Extract the [X, Y] coordinate from the center of the cell holding the provided text.  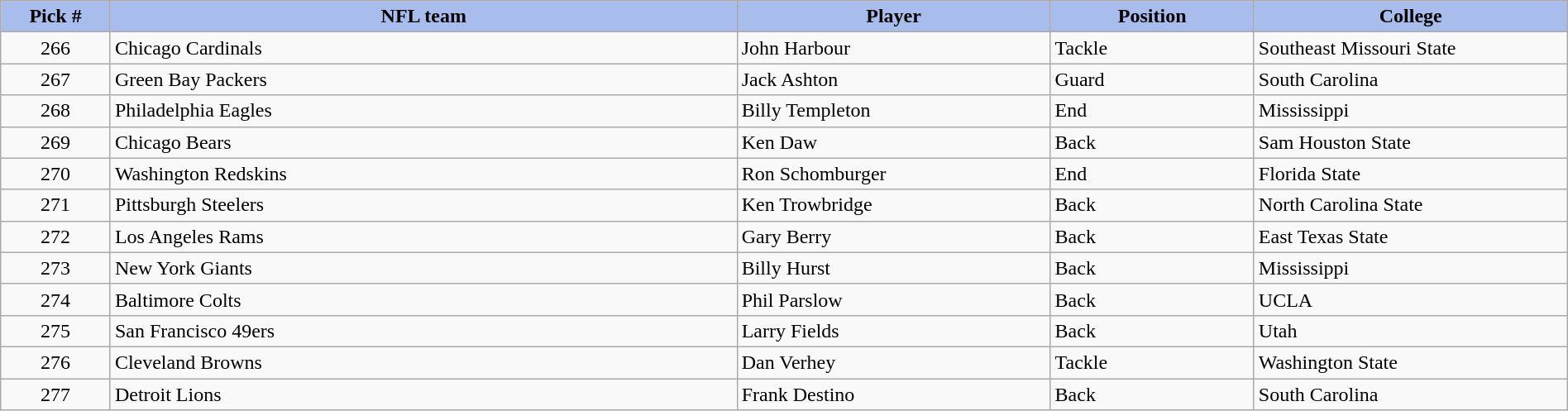
273 [56, 268]
College [1411, 17]
276 [56, 362]
274 [56, 299]
Frank Destino [893, 394]
Gary Berry [893, 237]
Detroit Lions [423, 394]
North Carolina State [1411, 205]
Cleveland Browns [423, 362]
Baltimore Colts [423, 299]
John Harbour [893, 48]
San Francisco 49ers [423, 331]
New York Giants [423, 268]
Ken Trowbridge [893, 205]
Ken Daw [893, 142]
NFL team [423, 17]
Green Bay Packers [423, 79]
Larry Fields [893, 331]
Washington State [1411, 362]
Washington Redskins [423, 174]
Ron Schomburger [893, 174]
Chicago Cardinals [423, 48]
271 [56, 205]
275 [56, 331]
Florida State [1411, 174]
Billy Hurst [893, 268]
266 [56, 48]
Utah [1411, 331]
268 [56, 111]
Player [893, 17]
270 [56, 174]
Phil Parslow [893, 299]
Sam Houston State [1411, 142]
Southeast Missouri State [1411, 48]
Guard [1152, 79]
Pick # [56, 17]
269 [56, 142]
277 [56, 394]
Billy Templeton [893, 111]
272 [56, 237]
Dan Verhey [893, 362]
Pittsburgh Steelers [423, 205]
Los Angeles Rams [423, 237]
Jack Ashton [893, 79]
Chicago Bears [423, 142]
Philadelphia Eagles [423, 111]
East Texas State [1411, 237]
Position [1152, 17]
267 [56, 79]
UCLA [1411, 299]
